Determine the [x, y] coordinate at the center of the cell enclosing the given text.  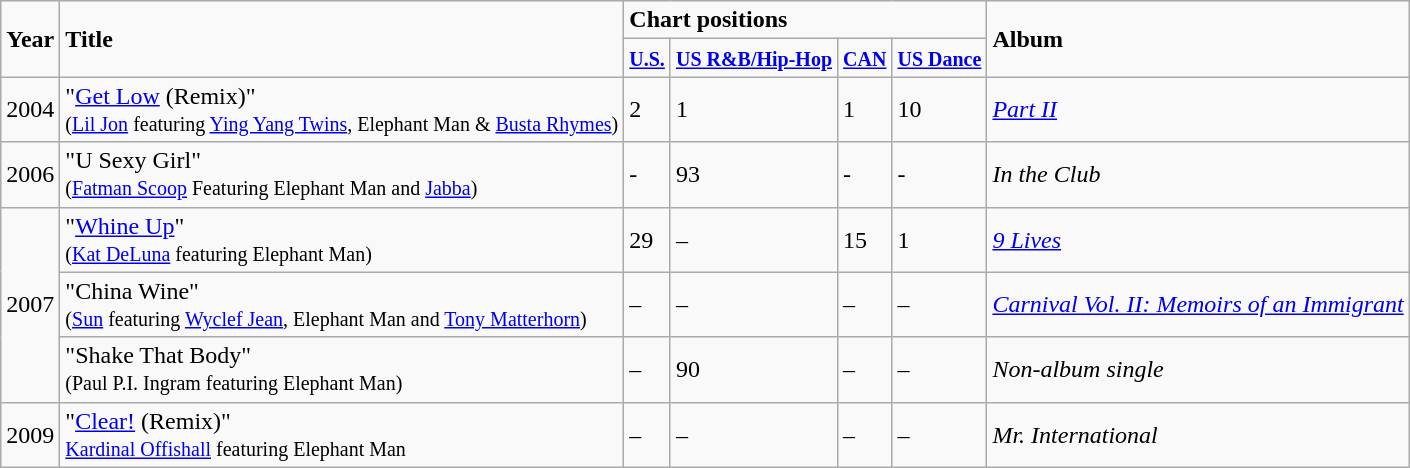
15 [865, 240]
US Dance [940, 58]
Non-album single [1198, 370]
U.S. [648, 58]
29 [648, 240]
2009 [30, 434]
"U Sexy Girl" (Fatman Scoop Featuring Elephant Man and Jabba) [342, 174]
2 [648, 110]
2007 [30, 304]
Album [1198, 39]
9 Lives [1198, 240]
Chart positions [806, 20]
CAN [865, 58]
US R&B/Hip-Hop [754, 58]
Title [342, 39]
"Get Low (Remix)" (Lil Jon featuring Ying Yang Twins, Elephant Man & Busta Rhymes) [342, 110]
"Whine Up" (Kat DeLuna featuring Elephant Man) [342, 240]
Carnival Vol. II: Memoirs of an Immigrant [1198, 304]
2006 [30, 174]
In the Club [1198, 174]
"China Wine" (Sun featuring Wyclef Jean, Elephant Man and Tony Matterhorn) [342, 304]
Year [30, 39]
"Shake That Body" (Paul P.I. Ingram featuring Elephant Man) [342, 370]
"Clear! (Remix)" Kardinal Offishall featuring Elephant Man [342, 434]
Part II [1198, 110]
Mr. International [1198, 434]
10 [940, 110]
93 [754, 174]
2004 [30, 110]
90 [754, 370]
